Find where the given text appears and provide that cell's center as (X, Y) coordinate. 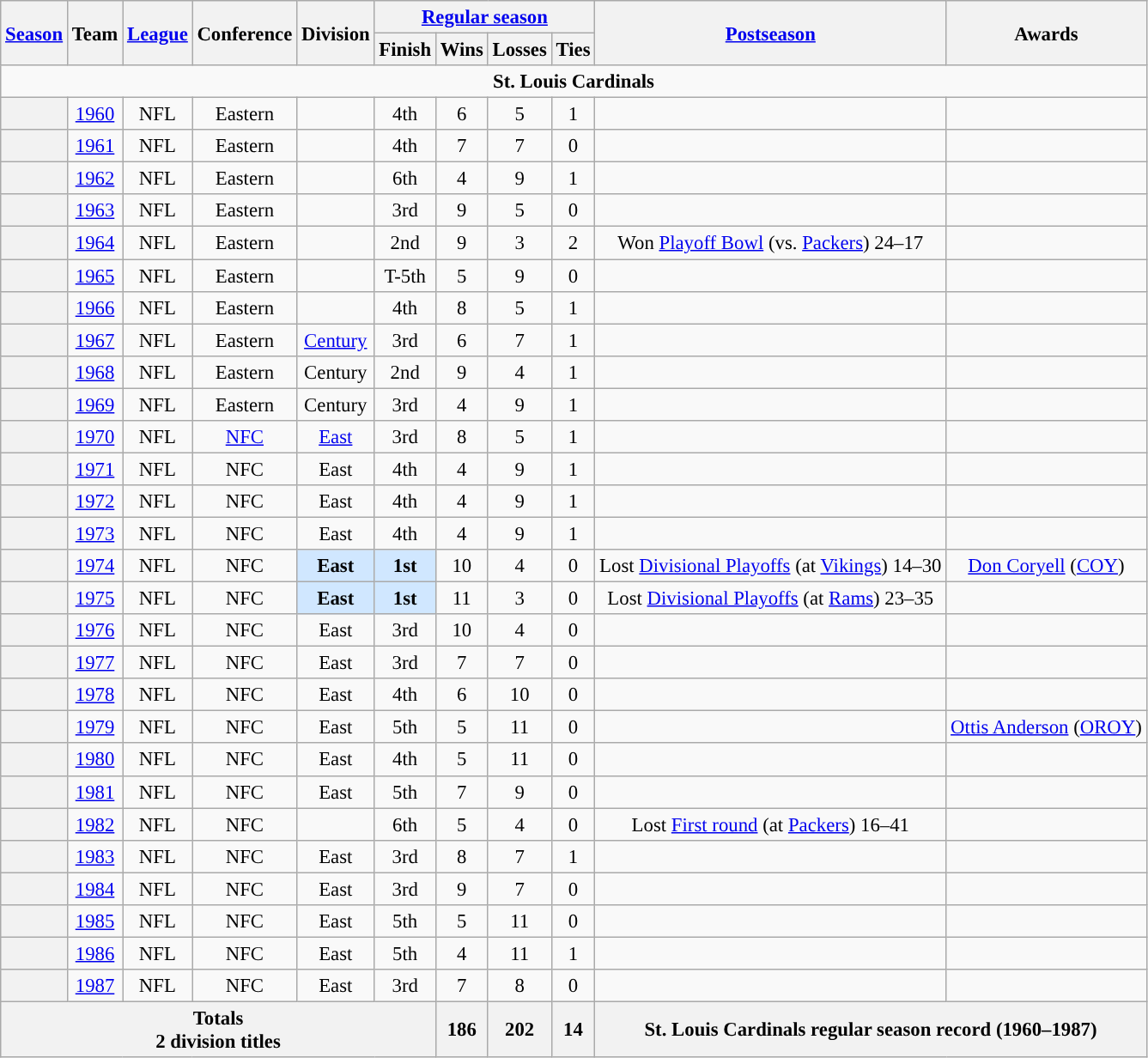
1966 (94, 307)
1987 (94, 986)
1973 (94, 533)
1977 (94, 663)
1965 (94, 276)
Wins (462, 50)
Team (94, 33)
1969 (94, 404)
1964 (94, 243)
1971 (94, 469)
1962 (94, 179)
1974 (94, 566)
202 (519, 1029)
1978 (94, 695)
1967 (94, 340)
1981 (94, 792)
1984 (94, 889)
186 (462, 1029)
1985 (94, 921)
1972 (94, 502)
Lost First round (at Packers) 16–41 (771, 824)
League (158, 33)
1961 (94, 146)
T-5th (405, 276)
Conference (245, 33)
1963 (94, 210)
Totals2 division titles (218, 1029)
Regular season (484, 17)
Division (336, 33)
1976 (94, 630)
St. Louis Cardinals (574, 82)
Finish (405, 50)
1983 (94, 856)
1980 (94, 760)
Season (34, 33)
Ties (574, 50)
14 (574, 1029)
Lost Divisional Playoffs (at Vikings) 14–30 (771, 566)
Ottis Anderson (OROY) (1046, 727)
St. Louis Cardinals regular season record (1960–1987) (871, 1029)
1960 (94, 114)
1986 (94, 953)
1975 (94, 599)
Awards (1046, 33)
Lost Divisional Playoffs (at Rams) 23–35 (771, 599)
Won Playoff Bowl (vs. Packers) 24–17 (771, 243)
Losses (519, 50)
Don Coryell (COY) (1046, 566)
1979 (94, 727)
1982 (94, 824)
Postseason (771, 33)
1970 (94, 437)
1968 (94, 372)
2 (574, 243)
